Scan for the cell matching the given text and deliver its [x, y] coordinate at center. 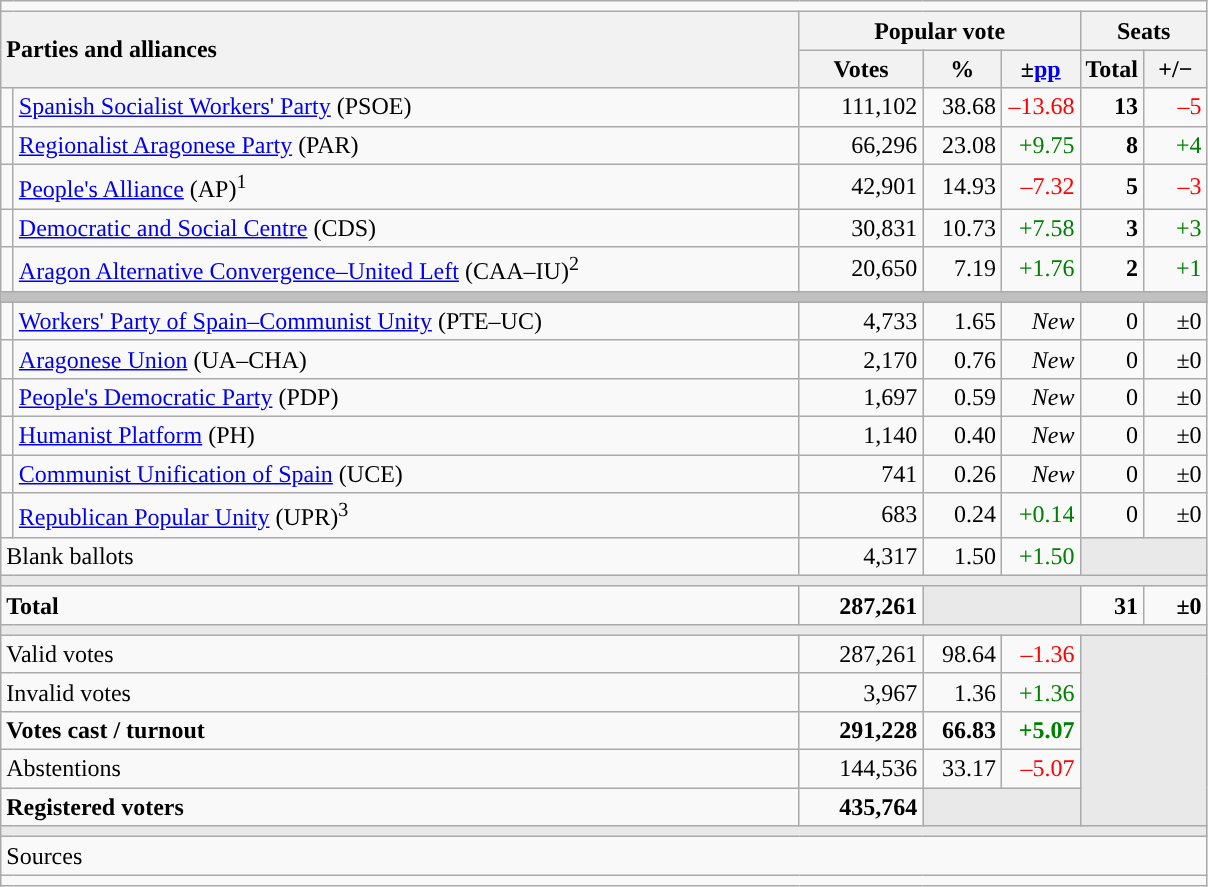
33.17 [962, 769]
3 [1112, 228]
Popular vote [940, 31]
7.19 [962, 270]
30,831 [861, 228]
–3 [1176, 186]
10.73 [962, 228]
1,140 [861, 435]
741 [861, 474]
38.68 [962, 107]
1.50 [962, 556]
Communist Unification of Spain (UCE) [406, 474]
–13.68 [1040, 107]
±pp [1040, 69]
435,764 [861, 807]
–5 [1176, 107]
Aragonese Union (UA–CHA) [406, 359]
14.93 [962, 186]
42,901 [861, 186]
1,697 [861, 397]
31 [1112, 605]
People's Democratic Party (PDP) [406, 397]
Regionalist Aragonese Party (PAR) [406, 145]
Seats [1144, 31]
4,317 [861, 556]
+7.58 [1040, 228]
+1 [1176, 270]
20,650 [861, 270]
–7.32 [1040, 186]
Parties and alliances [400, 50]
–1.36 [1040, 654]
291,228 [861, 731]
People's Alliance (AP)1 [406, 186]
+/− [1176, 69]
0.40 [962, 435]
+9.75 [1040, 145]
% [962, 69]
Votes [861, 69]
Invalid votes [400, 692]
+1.76 [1040, 270]
98.64 [962, 654]
+1.50 [1040, 556]
66.83 [962, 731]
Democratic and Social Centre (CDS) [406, 228]
Workers' Party of Spain–Communist Unity (PTE–UC) [406, 321]
Aragon Alternative Convergence–United Left (CAA–IU)2 [406, 270]
Valid votes [400, 654]
4,733 [861, 321]
–5.07 [1040, 769]
23.08 [962, 145]
13 [1112, 107]
66,296 [861, 145]
+0.14 [1040, 516]
+3 [1176, 228]
111,102 [861, 107]
0.59 [962, 397]
0.26 [962, 474]
Sources [604, 856]
Humanist Platform (PH) [406, 435]
Republican Popular Unity (UPR)3 [406, 516]
Spanish Socialist Workers' Party (PSOE) [406, 107]
2,170 [861, 359]
Votes cast / turnout [400, 731]
683 [861, 516]
8 [1112, 145]
5 [1112, 186]
+1.36 [1040, 692]
Abstentions [400, 769]
0.24 [962, 516]
+4 [1176, 145]
1.65 [962, 321]
+5.07 [1040, 731]
2 [1112, 270]
Registered voters [400, 807]
Blank ballots [400, 556]
0.76 [962, 359]
3,967 [861, 692]
1.36 [962, 692]
144,536 [861, 769]
